Extract the (x, y) coordinate from the center of the cell holding the provided text.  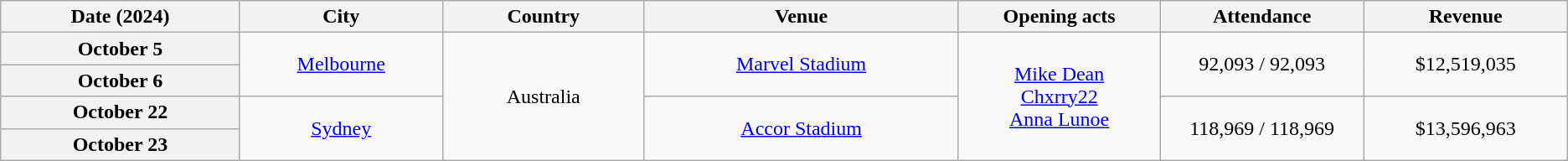
Mike DeanChxrry22Anna Lunoe (1059, 96)
Opening acts (1059, 17)
$12,519,035 (1466, 65)
October 5 (121, 49)
October 23 (121, 144)
Melbourne (341, 65)
118,969 / 118,969 (1261, 128)
October 22 (121, 112)
Country (543, 17)
Revenue (1466, 17)
Accor Stadium (801, 128)
Australia (543, 96)
92,093 / 92,093 (1261, 65)
Marvel Stadium (801, 65)
City (341, 17)
October 6 (121, 80)
Attendance (1261, 17)
Date (2024) (121, 17)
Sydney (341, 128)
$13,596,963 (1466, 128)
Venue (801, 17)
